Output the (X, Y) coordinate of the center of the cell containing the given text.  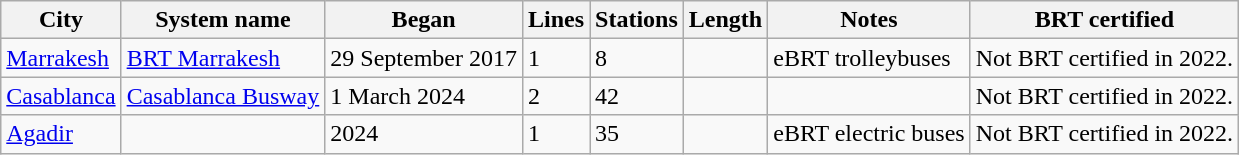
1 March 2024 (424, 96)
Lines (556, 20)
eBRT electric buses (869, 134)
City (61, 20)
35 (637, 134)
Began (424, 20)
2 (556, 96)
Stations (637, 20)
42 (637, 96)
Length (725, 20)
BRT certified (1104, 20)
Casablanca Busway (223, 96)
8 (637, 58)
Casablanca (61, 96)
Agadir (61, 134)
System name (223, 20)
BRT Marrakesh (223, 58)
eBRT trolleybuses (869, 58)
Marrakesh (61, 58)
Notes (869, 20)
29 September 2017 (424, 58)
2024 (424, 134)
